Return [x, y] of the center of cell containing provided text 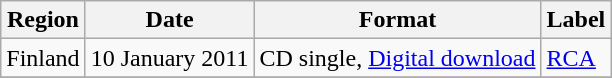
Label [576, 20]
RCA [576, 58]
Date [170, 20]
CD single, Digital download [398, 58]
Region [43, 20]
10 January 2011 [170, 58]
Finland [43, 58]
Format [398, 20]
